Locate the cell with the specified text and output its (x, y) center coordinate. 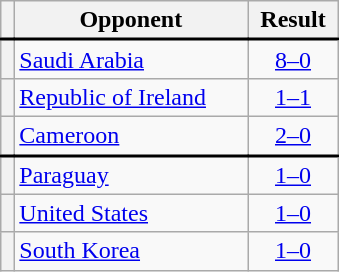
Result (293, 20)
Paraguay (131, 174)
South Korea (131, 251)
United States (131, 213)
Saudi Arabia (131, 60)
Cameroon (131, 136)
8–0 (293, 60)
2–0 (293, 136)
Republic of Ireland (131, 97)
1–1 (293, 97)
Opponent (131, 20)
